Determine the [x, y] coordinate at the center of the cell enclosing the given text.  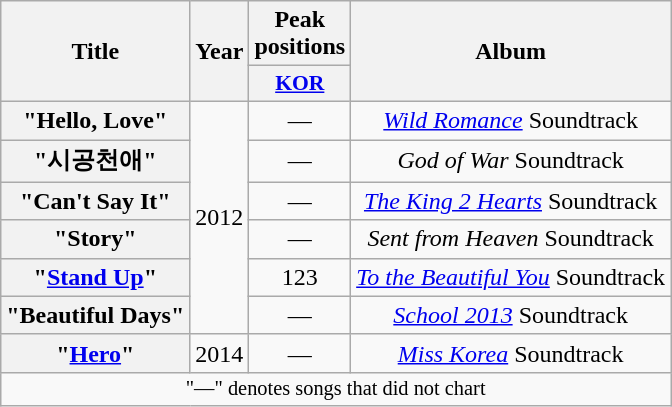
Miss Korea Soundtrack [511, 353]
2012 [220, 218]
Title [96, 52]
2014 [220, 353]
"—" denotes songs that did not chart [336, 389]
123 [300, 277]
To the Beautiful You Soundtrack [511, 277]
"Story" [96, 239]
"Hello, Love" [96, 120]
"Stand Up" [96, 277]
Wild Romance Soundtrack [511, 120]
School 2013 Soundtrack [511, 315]
"Can't Say It" [96, 201]
Album [511, 52]
"Beautiful Days" [96, 315]
The King 2 Hearts Soundtrack [511, 201]
God of War Soundtrack [511, 162]
Year [220, 52]
KOR [300, 84]
Sent from Heaven Soundtrack [511, 239]
"시공천애" [96, 162]
"Hero" [96, 353]
Peak positions [300, 34]
